Provide the [X, Y] coordinate of the cell's center where the given text is located.  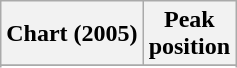
Peakposition [189, 34]
Chart (2005) [72, 34]
